Provide the (x, y) coordinate of the cell's center where the given text is located.  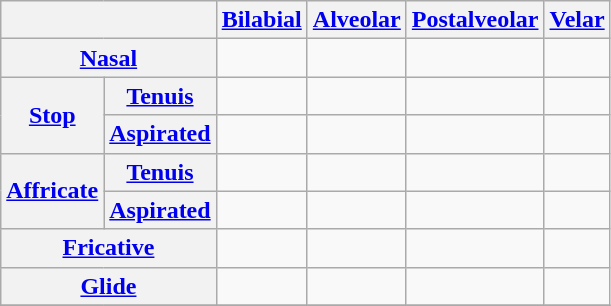
Velar (577, 20)
Postalveolar (475, 20)
Alveolar (356, 20)
Stop (52, 115)
Nasal (108, 58)
Glide (108, 286)
Fricative (108, 248)
Affricate (52, 191)
Bilabial (262, 20)
